From the cell containing the given text, extract its center point as (X, Y) coordinate. 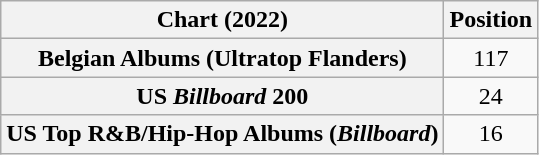
Chart (2022) (222, 20)
Belgian Albums (Ultratop Flanders) (222, 58)
US Billboard 200 (222, 96)
Position (491, 20)
117 (491, 58)
US Top R&B/Hip-Hop Albums (Billboard) (222, 134)
24 (491, 96)
16 (491, 134)
